Pinpoint the cell where the given text exists, returning its (X, Y) midpoint coordinate. 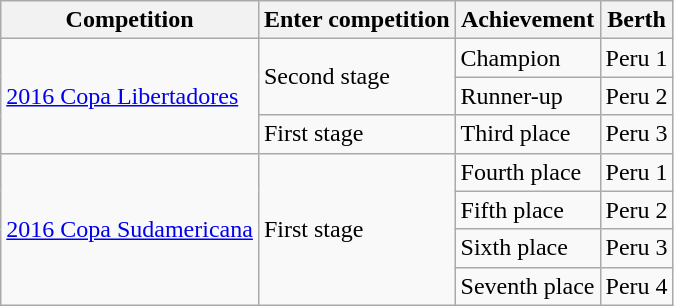
Third place (528, 134)
Enter competition (356, 20)
Runner-up (528, 96)
2016 Copa Libertadores (130, 96)
Fourth place (528, 172)
Seventh place (528, 286)
Competition (130, 20)
Fifth place (528, 210)
Champion (528, 58)
Berth (636, 20)
2016 Copa Sudamericana (130, 229)
Peru 4 (636, 286)
Achievement (528, 20)
Sixth place (528, 248)
Second stage (356, 77)
